For the text-containing cell, return its midpoint in (X, Y) coordinate format. 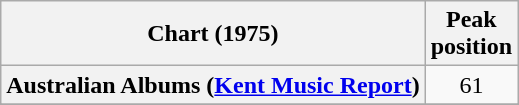
Peakposition (471, 34)
Australian Albums (Kent Music Report) (213, 85)
61 (471, 85)
Chart (1975) (213, 34)
